Identify which cell holds the provided text, then report its [x, y] central coordinate. 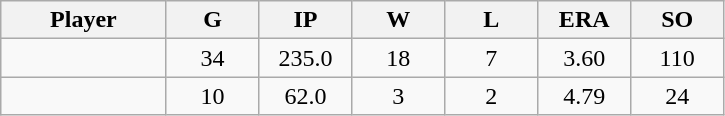
110 [678, 58]
18 [398, 58]
IP [306, 20]
SO [678, 20]
Player [84, 20]
34 [212, 58]
7 [492, 58]
10 [212, 96]
3.60 [584, 58]
L [492, 20]
G [212, 20]
2 [492, 96]
24 [678, 96]
ERA [584, 20]
4.79 [584, 96]
235.0 [306, 58]
W [398, 20]
62.0 [306, 96]
3 [398, 96]
